Locate the cell with the specified text and output its (X, Y) center coordinate. 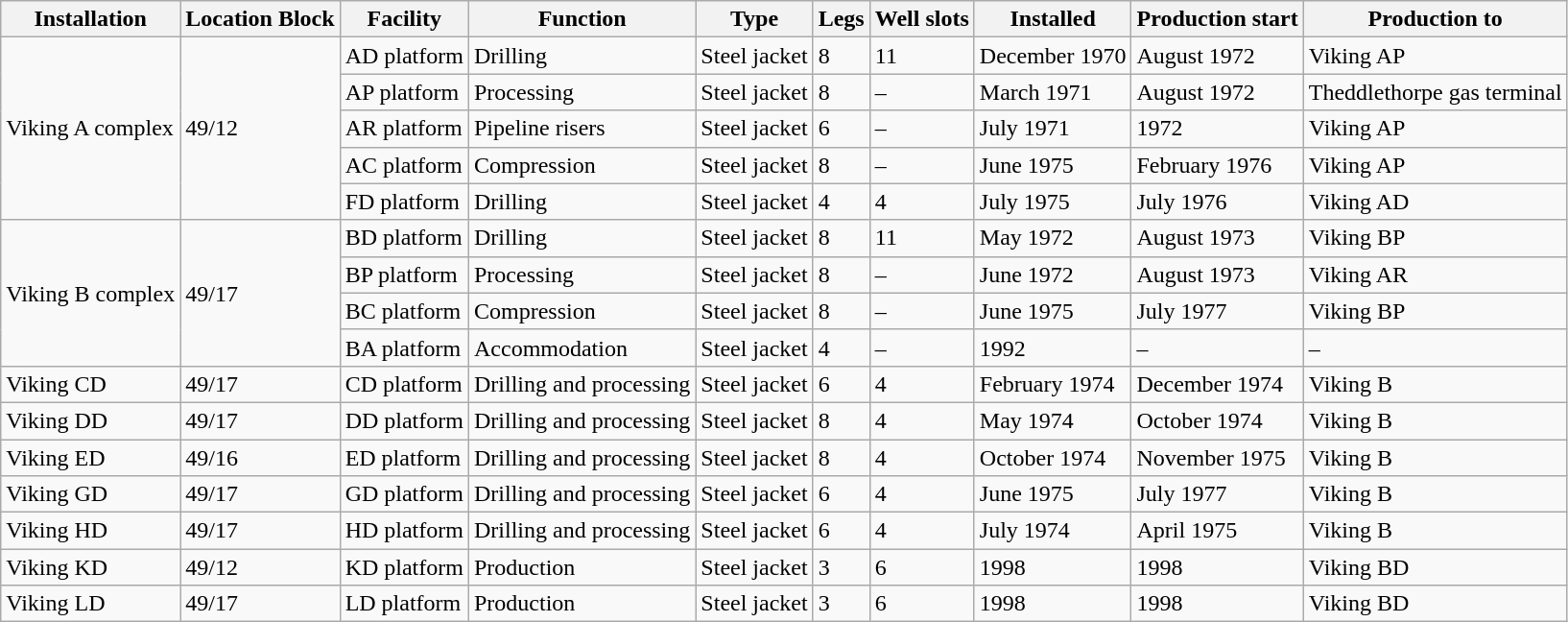
Function (582, 19)
AP platform (404, 92)
KD platform (404, 567)
DD platform (404, 420)
Theddlethorpe gas terminal (1436, 92)
Viking AD (1436, 202)
Installed (1053, 19)
July 1975 (1053, 202)
BP platform (404, 275)
BD platform (404, 238)
Viking B complex (90, 293)
February 1974 (1053, 384)
Viking CD (90, 384)
CD platform (404, 384)
Production to (1436, 19)
December 1970 (1053, 56)
November 1975 (1217, 458)
AC platform (404, 165)
Pipeline risers (582, 129)
Viking A complex (90, 129)
1992 (1053, 347)
March 1971 (1053, 92)
AR platform (404, 129)
May 1972 (1053, 238)
Type (754, 19)
1972 (1217, 129)
February 1976 (1217, 165)
April 1975 (1217, 531)
May 1974 (1053, 420)
Well slots (921, 19)
July 1976 (1217, 202)
Viking ED (90, 458)
July 1971 (1053, 129)
BC platform (404, 311)
GD platform (404, 494)
FD platform (404, 202)
Viking HD (90, 531)
Viking KD (90, 567)
Location Block (260, 19)
Viking GD (90, 494)
December 1974 (1217, 384)
Facility (404, 19)
LD platform (404, 604)
June 1972 (1053, 275)
Installation (90, 19)
Viking LD (90, 604)
Accommodation (582, 347)
Production start (1217, 19)
Viking DD (90, 420)
July 1974 (1053, 531)
AD platform (404, 56)
BA platform (404, 347)
HD platform (404, 531)
Legs (841, 19)
ED platform (404, 458)
49/16 (260, 458)
Viking AR (1436, 275)
